Provide the [X, Y] coordinate of the cell's center where the given text is located.  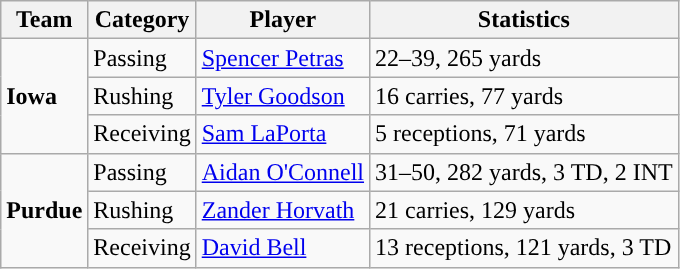
Player [282, 20]
Sam LaPorta [282, 134]
22–39, 265 yards [524, 58]
Statistics [524, 20]
21 carries, 129 yards [524, 210]
Spencer Petras [282, 58]
Aidan O'Connell [282, 172]
Tyler Goodson [282, 96]
Zander Horvath [282, 210]
5 receptions, 71 yards [524, 134]
David Bell [282, 248]
13 receptions, 121 yards, 3 TD [524, 248]
Purdue [44, 210]
31–50, 282 yards, 3 TD, 2 INT [524, 172]
Iowa [44, 96]
Category [142, 20]
Team [44, 20]
16 carries, 77 yards [524, 96]
